Locate the cell with the specified text and output its (X, Y) center coordinate. 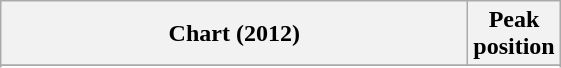
Peakposition (514, 34)
Chart (2012) (234, 34)
